Return (x, y) of the center of cell containing provided text 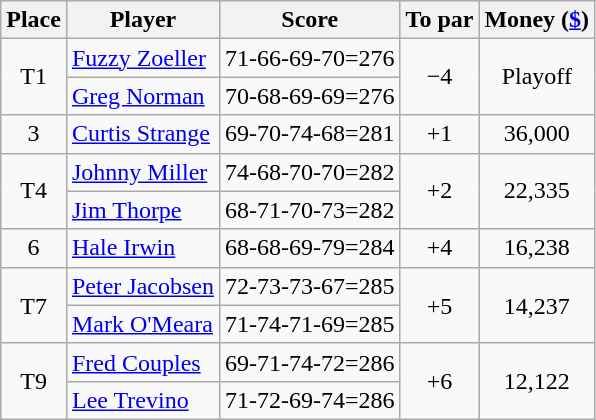
Mark O'Meara (142, 324)
68-71-70-73=282 (310, 210)
Fuzzy Zoeller (142, 58)
Jim Thorpe (142, 210)
Fred Couples (142, 362)
69-70-74-68=281 (310, 134)
T1 (34, 77)
16,238 (537, 248)
71-74-71-69=285 (310, 324)
Money ($) (537, 20)
Curtis Strange (142, 134)
70-68-69-69=276 (310, 96)
36,000 (537, 134)
22,335 (537, 191)
+1 (440, 134)
Peter Jacobsen (142, 286)
Score (310, 20)
T7 (34, 305)
12,122 (537, 381)
+5 (440, 305)
6 (34, 248)
T4 (34, 191)
Johnny Miller (142, 172)
+4 (440, 248)
To par (440, 20)
68-68-69-79=284 (310, 248)
−4 (440, 77)
72-73-73-67=285 (310, 286)
14,237 (537, 305)
+2 (440, 191)
Player (142, 20)
+6 (440, 381)
Lee Trevino (142, 400)
3 (34, 134)
T9 (34, 381)
71-66-69-70=276 (310, 58)
74-68-70-70=282 (310, 172)
Greg Norman (142, 96)
71-72-69-74=286 (310, 400)
Hale Irwin (142, 248)
Place (34, 20)
Playoff (537, 77)
69-71-74-72=286 (310, 362)
